Search for the cell housing the specified text and yield its (X, Y) center coordinate. 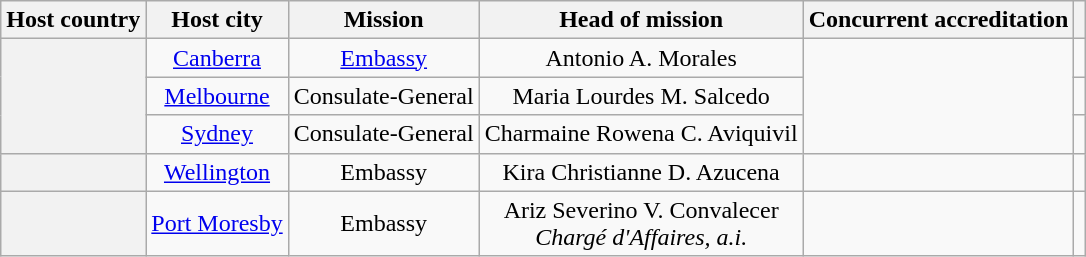
Wellington (217, 172)
Canberra (217, 58)
Antonio A. Morales (641, 58)
Charmaine Rowena C. Aviquivil (641, 134)
Sydney (217, 134)
Melbourne (217, 96)
Concurrent accreditation (938, 20)
Host country (74, 20)
Ariz Severino V. ConvalecerChargé d'Affaires, a.i. (641, 224)
Maria Lourdes M. Salcedo (641, 96)
Mission (384, 20)
Host city (217, 20)
Kira Christianne D. Azucena (641, 172)
Head of mission (641, 20)
Port Moresby (217, 224)
